Extract the (x, y) coordinate from the center of the cell holding the provided text.  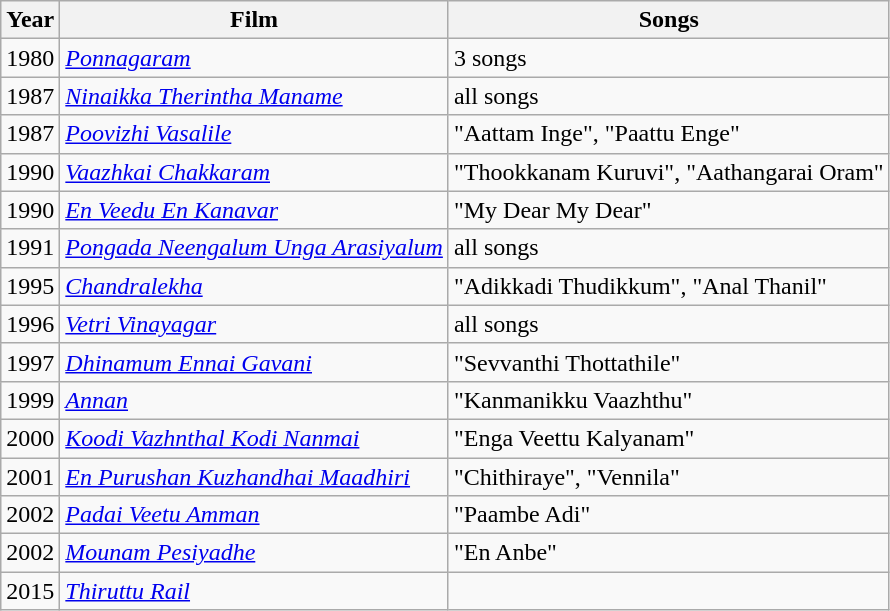
"Adikkadi Thudikkum", "Anal Thanil" (668, 286)
Pongada Neengalum Unga Arasiyalum (254, 248)
En Purushan Kuzhandhai Maadhiri (254, 477)
"Aattam Inge", "Paattu Enge" (668, 134)
2000 (30, 438)
2001 (30, 477)
"En Anbe" (668, 553)
Koodi Vazhnthal Kodi Nanmai (254, 438)
"Sevvanthi Thottathile" (668, 362)
Dhinamum Ennai Gavani (254, 362)
Vaazhkai Chakkaram (254, 172)
"My Dear My Dear" (668, 210)
1991 (30, 248)
Mounam Pesiyadhe (254, 553)
1999 (30, 400)
Film (254, 20)
Vetri Vinayagar (254, 324)
Poovizhi Vasalile (254, 134)
Year (30, 20)
1996 (30, 324)
Thiruttu Rail (254, 591)
1995 (30, 286)
"Thookkanam Kuruvi", "Aathangarai Oram" (668, 172)
"Paambe Adi" (668, 515)
Ponnagaram (254, 58)
Chandralekha (254, 286)
"Kanmanikku Vaazhthu" (668, 400)
"Enga Veettu Kalyanam" (668, 438)
2015 (30, 591)
Padai Veetu Amman (254, 515)
Ninaikka Therintha Maname (254, 96)
3 songs (668, 58)
1980 (30, 58)
1997 (30, 362)
En Veedu En Kanavar (254, 210)
"Chithiraye", "Vennila" (668, 477)
Annan (254, 400)
Songs (668, 20)
